Scan for the cell matching the given text and deliver its (x, y) coordinate at center. 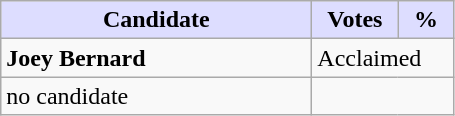
Acclaimed (383, 58)
Joey Bernard (156, 58)
Candidate (156, 20)
no candidate (156, 96)
Votes (355, 20)
% (426, 20)
